Capture the cell that displays the provided text and extract its (x, y) central coordinate. 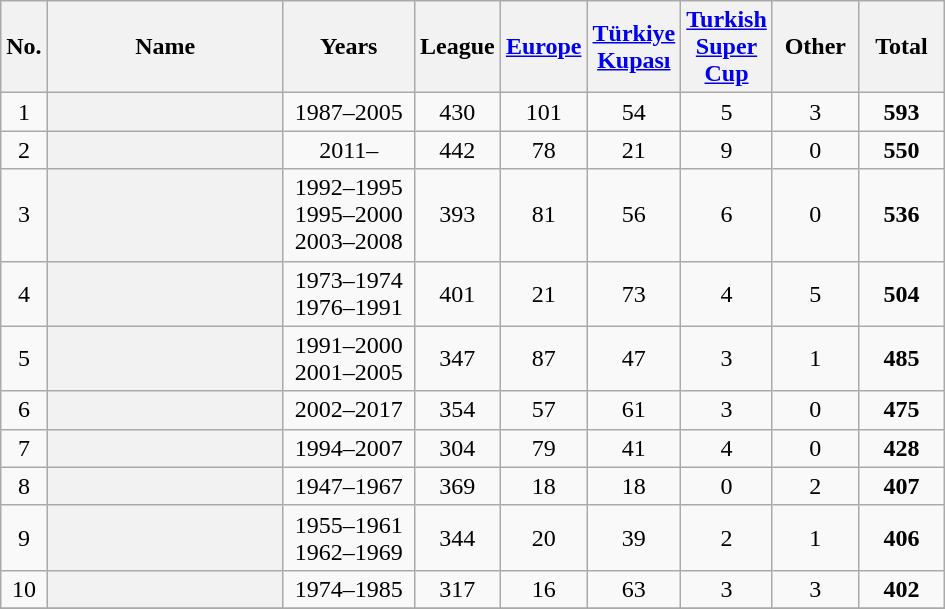
442 (457, 150)
78 (544, 150)
63 (634, 589)
407 (901, 486)
73 (634, 294)
16 (544, 589)
1987–2005 (348, 112)
2002–2017 (348, 410)
Turkish Super Cup (727, 47)
393 (457, 215)
No. (24, 47)
1992–19951995–20002003–2008 (348, 215)
550 (901, 150)
Türkiye Kupası (634, 47)
10 (24, 589)
2011– (348, 150)
79 (544, 448)
344 (457, 538)
Other (815, 47)
47 (634, 358)
402 (901, 589)
41 (634, 448)
Europe (544, 47)
406 (901, 538)
304 (457, 448)
354 (457, 410)
56 (634, 215)
8 (24, 486)
League (457, 47)
39 (634, 538)
1955–19611962–1969 (348, 538)
Years (348, 47)
54 (634, 112)
101 (544, 112)
20 (544, 538)
1973–19741976–1991 (348, 294)
1947–1967 (348, 486)
475 (901, 410)
1994–2007 (348, 448)
7 (24, 448)
61 (634, 410)
430 (457, 112)
369 (457, 486)
317 (457, 589)
347 (457, 358)
1974–1985 (348, 589)
57 (544, 410)
593 (901, 112)
485 (901, 358)
504 (901, 294)
536 (901, 215)
Total (901, 47)
81 (544, 215)
Name (165, 47)
87 (544, 358)
1991–20002001–2005 (348, 358)
428 (901, 448)
401 (457, 294)
